From the cell containing the given text, extract its center point as [x, y] coordinate. 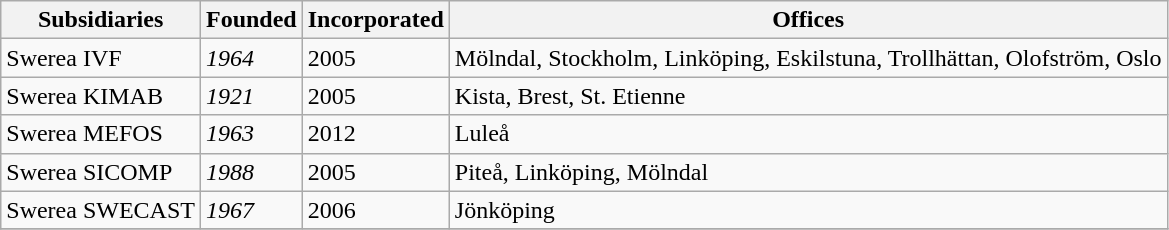
1967 [251, 210]
2006 [376, 210]
Piteå, Linköping, Mölndal [808, 172]
Swerea MEFOS [101, 134]
Swerea SICOMP [101, 172]
1964 [251, 58]
Swerea KIMAB [101, 96]
Mölndal, Stockholm, Linköping, Eskilstuna, Trollhättan, Olofström, Oslo [808, 58]
Swerea IVF [101, 58]
Luleå [808, 134]
2012 [376, 134]
Jönköping [808, 210]
Swerea SWECAST [101, 210]
Subsidiaries [101, 20]
Kista, Brest, St. Etienne [808, 96]
Founded [251, 20]
1921 [251, 96]
Incorporated [376, 20]
1963 [251, 134]
Offices [808, 20]
1988 [251, 172]
